Extract the (x, y) coordinate from the center of the cell holding the provided text.  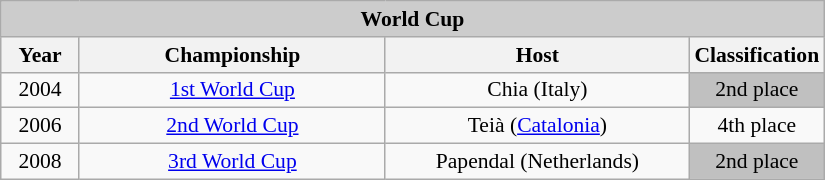
Papendal (Netherlands) (537, 162)
Chia (Italy) (537, 90)
Host (537, 55)
4th place (756, 126)
2004 (40, 90)
Classification (756, 55)
2nd World Cup (232, 126)
Teià (Catalonia) (537, 126)
1st World Cup (232, 90)
Year (40, 55)
Championship (232, 55)
2008 (40, 162)
2006 (40, 126)
World Cup (413, 19)
3rd World Cup (232, 162)
